Scan for the cell matching the given text and deliver its [x, y] coordinate at center. 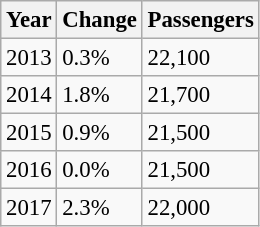
2015 [29, 133]
2.3% [100, 208]
Year [29, 20]
0.0% [100, 170]
Change [100, 20]
22,100 [200, 58]
Passengers [200, 20]
21,700 [200, 95]
22,000 [200, 208]
2013 [29, 58]
0.9% [100, 133]
0.3% [100, 58]
2016 [29, 170]
2017 [29, 208]
2014 [29, 95]
1.8% [100, 95]
